Scan for the cell matching the given text and deliver its [X, Y] coordinate at center. 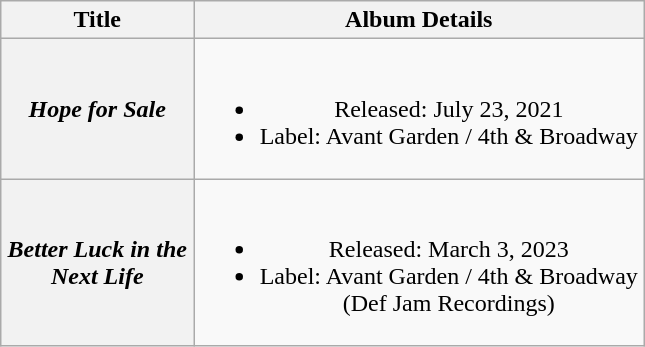
Title [98, 20]
Released: March 3, 2023Label: Avant Garden / 4th & Broadway (Def Jam Recordings) [419, 262]
Released: July 23, 2021Label: Avant Garden / 4th & Broadway [419, 109]
Album Details [419, 20]
Hope for Sale [98, 109]
Better Luck in the Next Life [98, 262]
